Return [x, y] of the center of cell containing provided text 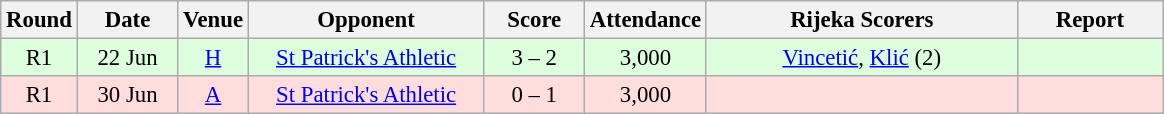
H [214, 58]
A [214, 95]
30 Jun [128, 95]
Vincetić, Klić (2) [862, 58]
3 – 2 [534, 58]
Score [534, 20]
Date [128, 20]
Venue [214, 20]
Report [1090, 20]
22 Jun [128, 58]
Opponent [366, 20]
Rijeka Scorers [862, 20]
0 – 1 [534, 95]
Round [39, 20]
Attendance [646, 20]
